Search for the cell housing the specified text and yield its [X, Y] center coordinate. 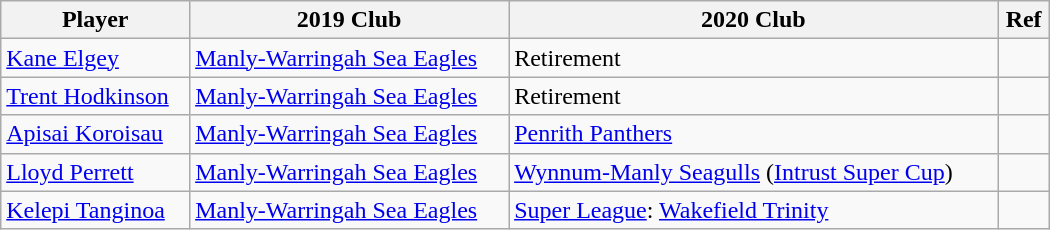
Ref [1024, 20]
2019 Club [350, 20]
Trent Hodkinson [96, 96]
Wynnum-Manly Seagulls (Intrust Super Cup) [754, 172]
Kane Elgey [96, 58]
2020 Club [754, 20]
Lloyd Perrett [96, 172]
Apisai Koroisau [96, 134]
Kelepi Tanginoa [96, 210]
Player [96, 20]
Penrith Panthers [754, 134]
Super League: Wakefield Trinity [754, 210]
